Determine the (X, Y) coordinate at the center of the cell enclosing the given text.  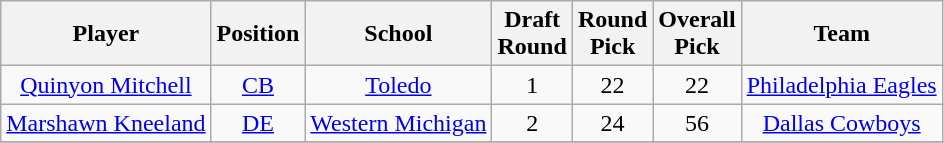
School (398, 34)
2 (532, 123)
Team (842, 34)
1 (532, 85)
CB (258, 85)
56 (697, 123)
Dallas Cowboys (842, 123)
OverallPick (697, 34)
DraftRound (532, 34)
Marshawn Kneeland (106, 123)
Position (258, 34)
24 (612, 123)
DE (258, 123)
RoundPick (612, 34)
Western Michigan (398, 123)
Toledo (398, 85)
Quinyon Mitchell (106, 85)
Player (106, 34)
Philadelphia Eagles (842, 85)
